Determine the [X, Y] coordinate at the center of the cell enclosing the given text.  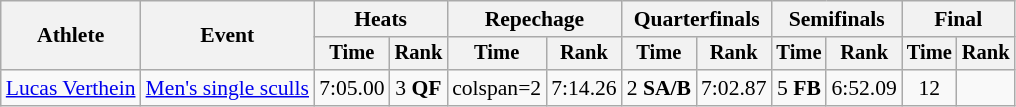
12 [930, 88]
2 SA/B [659, 88]
Men's single sculls [228, 88]
7:02.87 [734, 88]
7:05.00 [352, 88]
Event [228, 36]
Semifinals [836, 19]
Quarterfinals [697, 19]
colspan=2 [496, 88]
Heats [380, 19]
3 QF [419, 88]
Athlete [71, 36]
6:52.09 [864, 88]
Repechage [534, 19]
Lucas Verthein [71, 88]
Final [958, 19]
7:14.26 [584, 88]
5 FB [798, 88]
